Output the (x, y) coordinate of the center of the cell containing the given text.  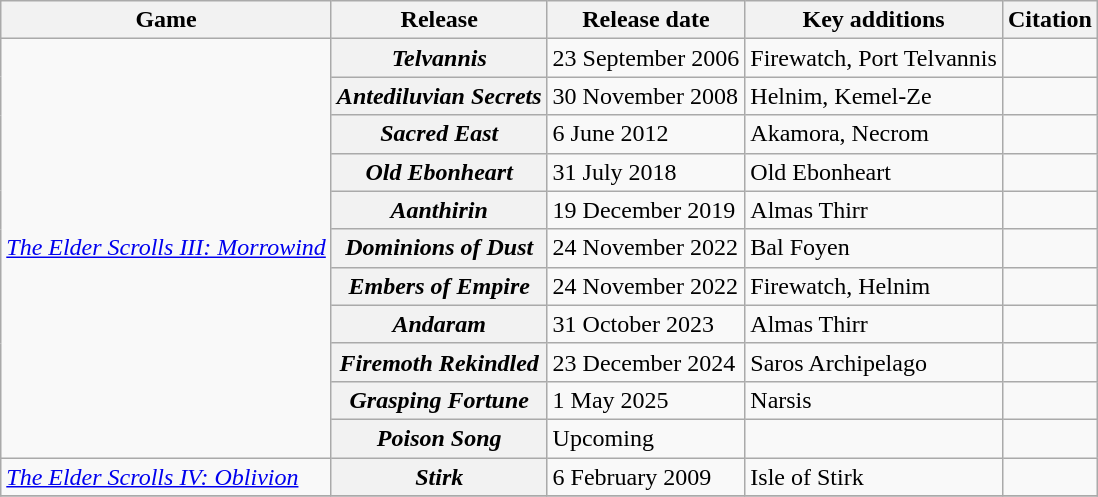
Antediluvian Secrets (439, 96)
Key additions (874, 20)
The Elder Scrolls IV: Oblivion (166, 477)
23 December 2024 (646, 362)
Stirk (439, 477)
6 February 2009 (646, 477)
Release (439, 20)
Firemoth Rekindled (439, 362)
Citation (1050, 20)
31 July 2018 (646, 172)
Game (166, 20)
Aanthirin (439, 210)
Isle of Stirk (874, 477)
The Elder Scrolls III: Morrowind (166, 248)
Saros Archipelago (874, 362)
Sacred East (439, 134)
23 September 2006 (646, 58)
19 December 2019 (646, 210)
Grasping Fortune (439, 400)
Firewatch, Helnim (874, 286)
Telvannis (439, 58)
Firewatch, Port Telvannis (874, 58)
Upcoming (646, 438)
Release date (646, 20)
Poison Song (439, 438)
Embers of Empire (439, 286)
Narsis (874, 400)
Helnim, Kemel-Ze (874, 96)
Akamora, Necrom (874, 134)
Bal Foyen (874, 248)
31 October 2023 (646, 324)
6 June 2012 (646, 134)
Andaram (439, 324)
30 November 2008 (646, 96)
1 May 2025 (646, 400)
Dominions of Dust (439, 248)
